Identify which cell holds the provided text, then report its [x, y] central coordinate. 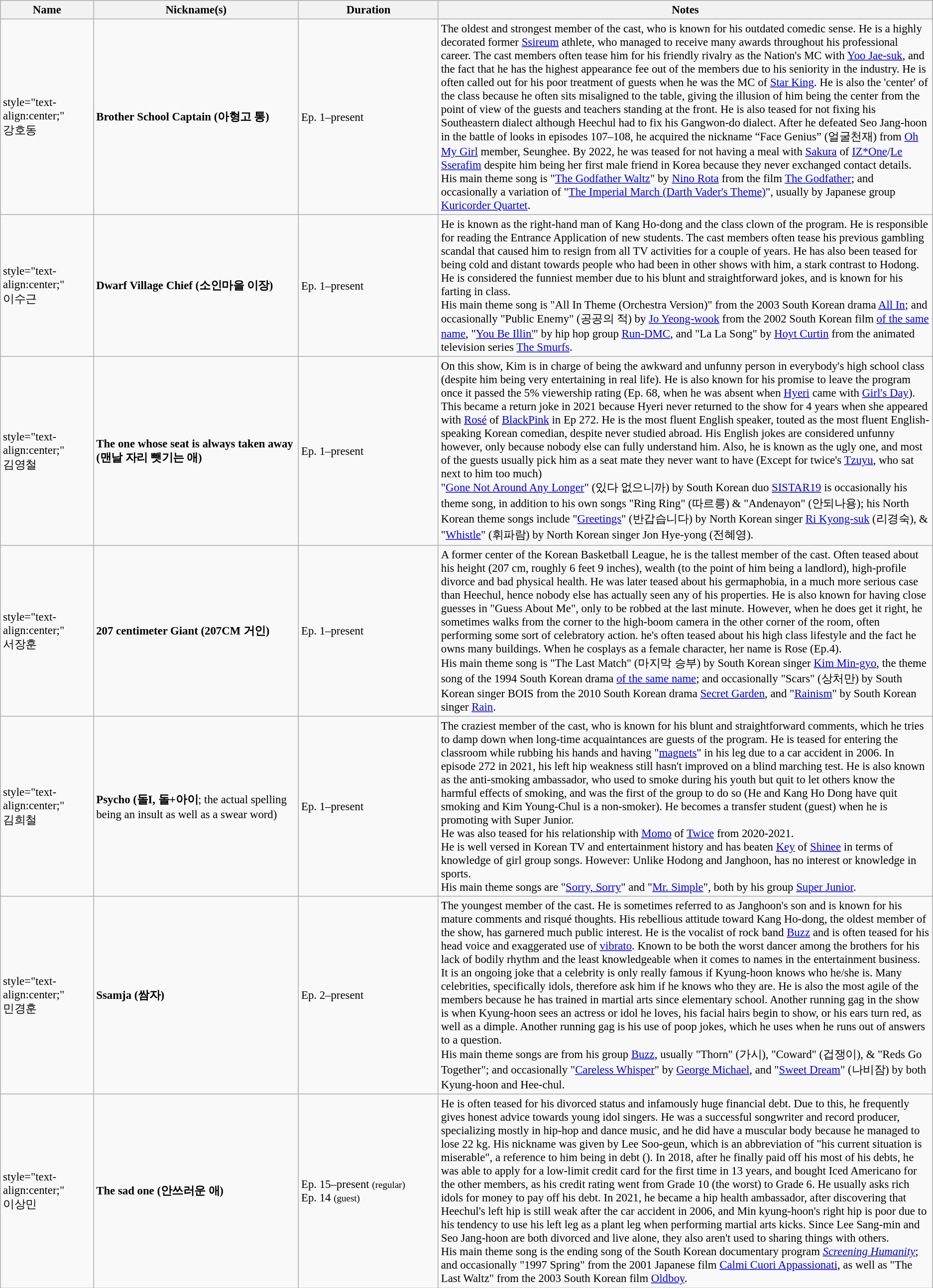
Ep. 2–present [368, 996]
Brother School Captain (아형고 통) [196, 117]
style="text-align:center;" 김희철 [47, 807]
style="text-align:center;" 이상민 [47, 1191]
style="text-align:center;" 서장훈 [47, 631]
Ssamja (쌈자) [196, 996]
Duration [368, 10]
Dwarf Village Chief (소인마을 이장) [196, 286]
Notes [685, 10]
207 centimeter Giant (207CM 거인) [196, 631]
The sad one (안쓰러운 애) [196, 1191]
style="text-align:center;" 민경훈 [47, 996]
style="text-align:center;" 이수근 [47, 286]
Psycho (돌I, 돌+아이; the actual spelling being an insult as well as a swear word) [196, 807]
Ep. 15–present (regular)Ep. 14 (guest) [368, 1191]
style="text-align:center;" 강호동 [47, 117]
Name [47, 10]
Nickname(s) [196, 10]
style="text-align:center;" 김영철 [47, 451]
The one whose seat is always taken away (맨날 자리 뺏기는 애) [196, 451]
